Determine the (x, y) coordinate at the center of the cell enclosing the given text.  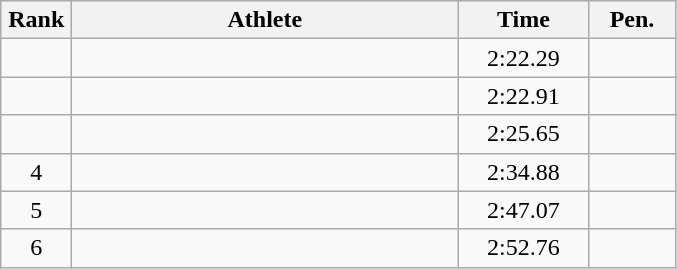
2:22.29 (524, 58)
2:34.88 (524, 172)
2:22.91 (524, 96)
2:52.76 (524, 248)
6 (36, 248)
Pen. (632, 20)
2:25.65 (524, 134)
4 (36, 172)
Athlete (265, 20)
Rank (36, 20)
5 (36, 210)
2:47.07 (524, 210)
Time (524, 20)
